Pinpoint the cell where the given text exists, returning its (x, y) midpoint coordinate. 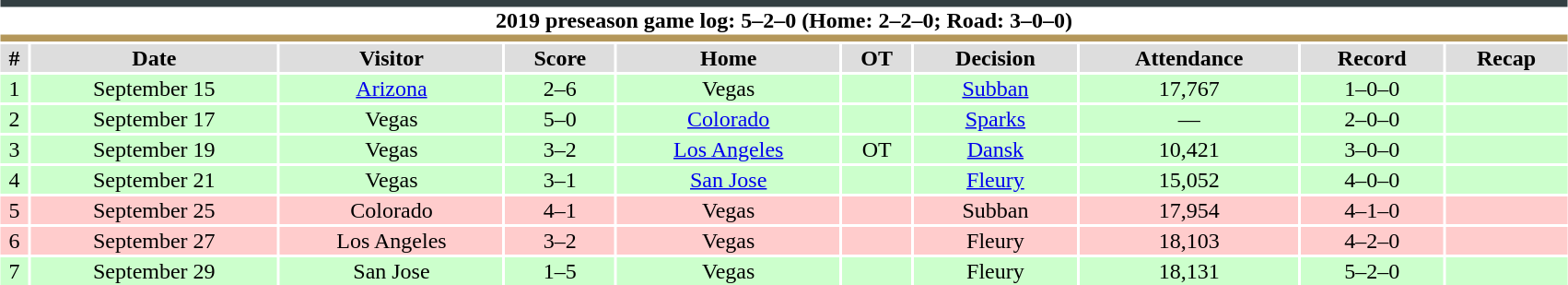
5–0 (560, 119)
September 17 (154, 119)
— (1189, 119)
2–0–0 (1373, 119)
September 15 (154, 89)
2–6 (560, 89)
2 (15, 119)
4–1 (560, 210)
Home (729, 58)
# (15, 58)
Arizona (392, 89)
10,421 (1189, 149)
18,103 (1189, 241)
1 (15, 89)
Attendance (1189, 58)
September 21 (154, 180)
3–1 (560, 180)
September 27 (154, 241)
Visitor (392, 58)
2019 preseason game log: 5–2–0 (Home: 2–2–0; Road: 3–0–0) (784, 20)
6 (15, 241)
5 (15, 210)
1–0–0 (1373, 89)
Record (1373, 58)
4–1–0 (1373, 210)
Decision (995, 58)
Date (154, 58)
18,131 (1189, 271)
4 (15, 180)
Sparks (995, 119)
3 (15, 149)
5–2–0 (1373, 271)
7 (15, 271)
15,052 (1189, 180)
Dansk (995, 149)
1–5 (560, 271)
17,767 (1189, 89)
4–2–0 (1373, 241)
September 29 (154, 271)
September 19 (154, 149)
Score (560, 58)
4–0–0 (1373, 180)
17,954 (1189, 210)
3–0–0 (1373, 149)
Recap (1506, 58)
September 25 (154, 210)
